Find where the given text appears and provide that cell's center as (X, Y) coordinate. 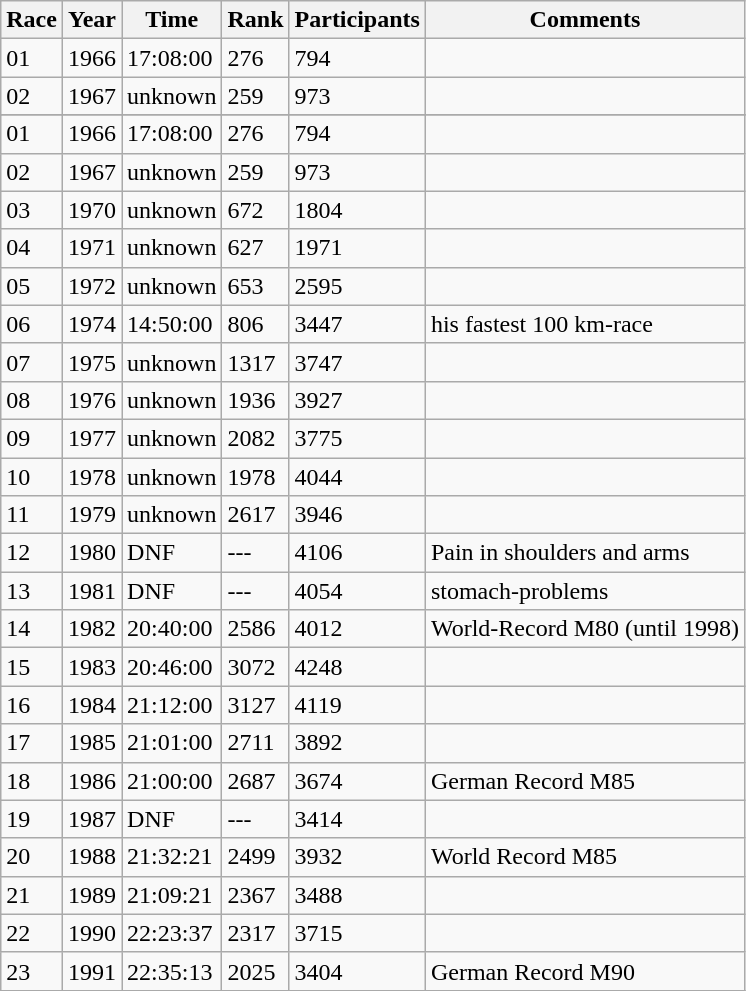
23 (32, 971)
Race (32, 20)
10 (32, 477)
1980 (92, 553)
2317 (256, 933)
06 (32, 324)
20 (32, 857)
21 (32, 895)
21:12:00 (172, 705)
21:32:21 (172, 857)
11 (32, 515)
1976 (92, 400)
627 (256, 248)
22:35:13 (172, 971)
2687 (256, 781)
15 (32, 667)
2025 (256, 971)
1991 (92, 971)
Year (92, 20)
1986 (92, 781)
Time (172, 20)
1989 (92, 895)
1990 (92, 933)
3892 (357, 743)
1975 (92, 362)
1317 (256, 362)
World Record M85 (584, 857)
14 (32, 629)
21:09:21 (172, 895)
2082 (256, 438)
08 (32, 400)
09 (32, 438)
2595 (357, 286)
1974 (92, 324)
12 (32, 553)
1982 (92, 629)
21:00:00 (172, 781)
1981 (92, 591)
4119 (357, 705)
Participants (357, 20)
4106 (357, 553)
4044 (357, 477)
04 (32, 248)
3927 (357, 400)
05 (32, 286)
13 (32, 591)
653 (256, 286)
3674 (357, 781)
stomach-problems (584, 591)
14:50:00 (172, 324)
1988 (92, 857)
1979 (92, 515)
1972 (92, 286)
3404 (357, 971)
3932 (357, 857)
4248 (357, 667)
1970 (92, 210)
Comments (584, 20)
3488 (357, 895)
2367 (256, 895)
German Record M85 (584, 781)
1977 (92, 438)
17 (32, 743)
2617 (256, 515)
2586 (256, 629)
806 (256, 324)
Pain in shoulders and arms (584, 553)
03 (32, 210)
3747 (357, 362)
1804 (357, 210)
3072 (256, 667)
2499 (256, 857)
22:23:37 (172, 933)
1984 (92, 705)
3414 (357, 819)
4012 (357, 629)
3775 (357, 438)
20:40:00 (172, 629)
3715 (357, 933)
07 (32, 362)
19 (32, 819)
German Record M90 (584, 971)
1936 (256, 400)
World-Record M80 (until 1998) (584, 629)
20:46:00 (172, 667)
3127 (256, 705)
1987 (92, 819)
Rank (256, 20)
1985 (92, 743)
3447 (357, 324)
672 (256, 210)
1983 (92, 667)
18 (32, 781)
21:01:00 (172, 743)
22 (32, 933)
4054 (357, 591)
his fastest 100 km-race (584, 324)
3946 (357, 515)
16 (32, 705)
2711 (256, 743)
